Identify which cell holds the provided text, then report its (x, y) central coordinate. 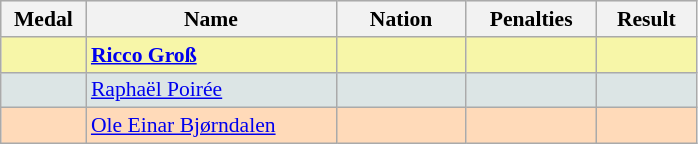
Name (211, 19)
Penalties (531, 19)
Raphaël Poirée (211, 90)
Medal (44, 19)
Result (646, 19)
Ricco Groß (211, 55)
Nation (401, 19)
Ole Einar Bjørndalen (211, 126)
